Pinpoint the cell where the given text exists, returning its [x, y] midpoint coordinate. 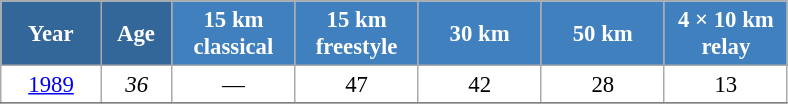
13 [726, 85]
15 km freestyle [356, 34]
Year [52, 34]
4 × 10 km relay [726, 34]
36 [136, 85]
15 km classical [234, 34]
30 km [480, 34]
Age [136, 34]
28 [602, 85]
— [234, 85]
50 km [602, 34]
42 [480, 85]
47 [356, 85]
1989 [52, 85]
